Provide the [X, Y] coordinate of the cell's center where the given text is located.  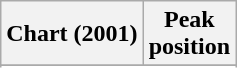
Peakposition [189, 34]
Chart (2001) [72, 34]
